Find where the given text appears and provide that cell's center as [X, Y] coordinate. 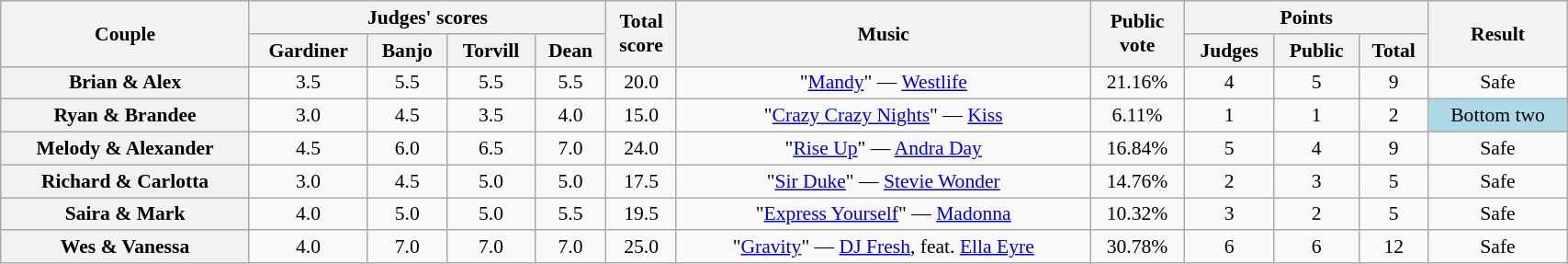
17.5 [641, 181]
Saira & Mark [125, 214]
Richard & Carlotta [125, 181]
Gardiner [308, 51]
Bottom two [1497, 116]
Couple [125, 33]
16.84% [1137, 149]
24.0 [641, 149]
"Express Yourself" — Madonna [884, 214]
Brian & Alex [125, 83]
Music [884, 33]
"Sir Duke" — Stevie Wonder [884, 181]
15.0 [641, 116]
Result [1497, 33]
Points [1306, 17]
21.16% [1137, 83]
"Crazy Crazy Nights" — Kiss [884, 116]
Ryan & Brandee [125, 116]
6.0 [408, 149]
10.32% [1137, 214]
Melody & Alexander [125, 149]
6.5 [491, 149]
Judges [1229, 51]
12 [1393, 247]
Judges' scores [427, 17]
Torvill [491, 51]
Banjo [408, 51]
Publicvote [1137, 33]
Total [1393, 51]
Dean [570, 51]
"Mandy" — Westlife [884, 83]
25.0 [641, 247]
30.78% [1137, 247]
Wes & Vanessa [125, 247]
"Rise Up" — Andra Day [884, 149]
"Gravity" — DJ Fresh, feat. Ella Eyre [884, 247]
Totalscore [641, 33]
20.0 [641, 83]
14.76% [1137, 181]
Public [1316, 51]
19.5 [641, 214]
6.11% [1137, 116]
